Find where the given text appears and provide that cell's center as (X, Y) coordinate. 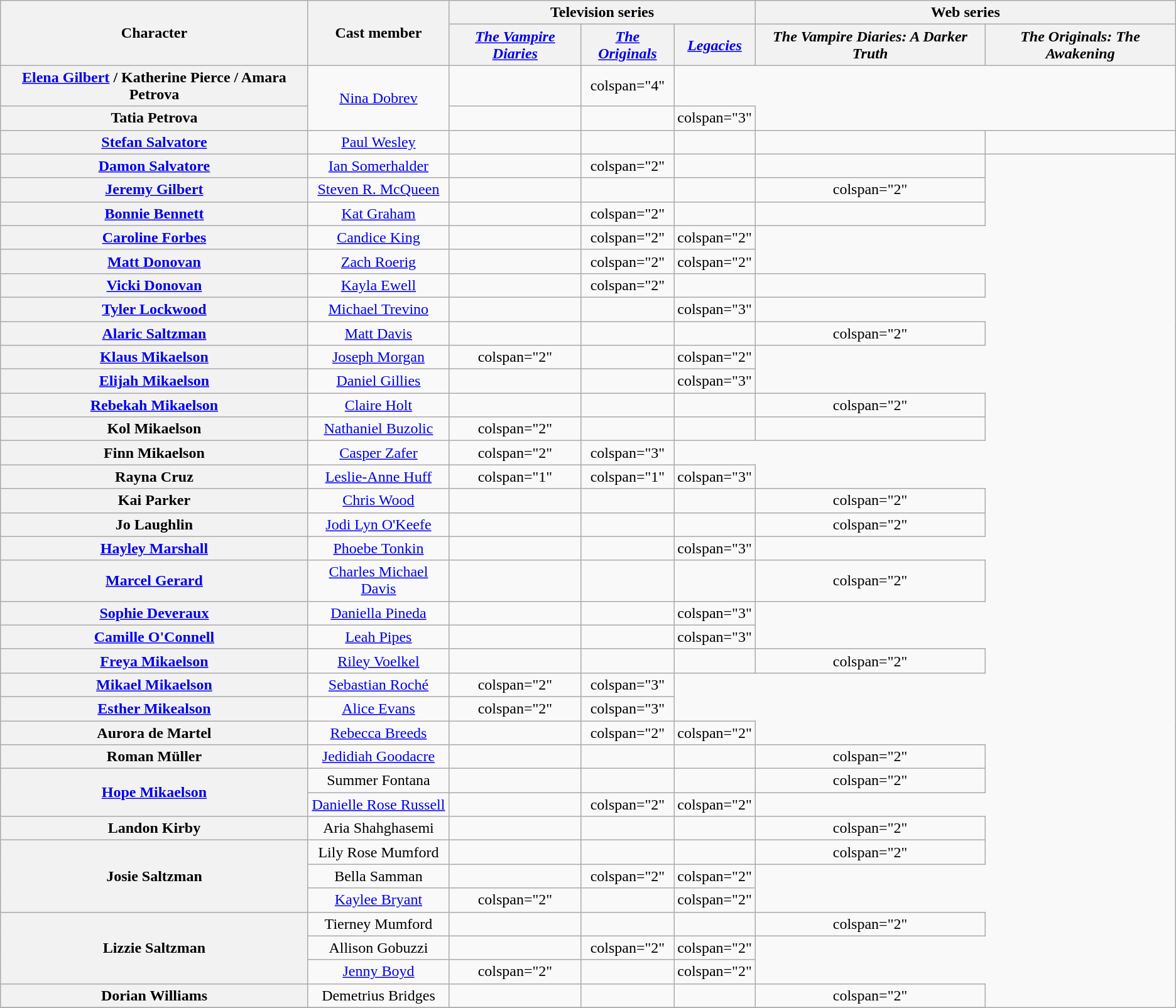
Jedidiah Goodacre (378, 757)
Michael Trevino (378, 309)
Web series (965, 13)
Klaus Mikaelson (155, 357)
Matt Donovan (155, 261)
Legacies (715, 45)
Daniella Pineda (378, 613)
Rebekah Mikaelson (155, 405)
Aurora de Martel (155, 733)
Summer Fontana (378, 781)
Kayla Ewell (378, 285)
Bella Samman (378, 876)
Nathaniel Buzolic (378, 429)
Charles Michael Davis (378, 580)
Candice King (378, 237)
Hope Mikaelson (155, 793)
Rayna Cruz (155, 477)
Daniel Gillies (378, 381)
Television series (602, 13)
Hayley Marshall (155, 548)
Elijah Mikaelson (155, 381)
Rebecca Breeds (378, 733)
Camille O'Connell (155, 637)
Stefan Salvatore (155, 142)
Sebastian Roché (378, 685)
Finn Mikaelson (155, 453)
Leah Pipes (378, 637)
Tatia Petrova (155, 118)
Kai Parker (155, 501)
Character (155, 33)
Nina Dobrev (378, 98)
Tyler Lockwood (155, 309)
Josie Saltzman (155, 876)
Claire Holt (378, 405)
Aria Shahghasemi (378, 828)
Lizzie Saltzman (155, 948)
Cast member (378, 33)
Kat Graham (378, 214)
Jodi Lyn O'Keefe (378, 524)
colspan="4" (628, 85)
Danielle Rose Russell (378, 805)
Kol Mikaelson (155, 429)
Lily Rose Mumford (378, 852)
Damon Salvatore (155, 166)
Jenny Boyd (378, 972)
Riley Voelkel (378, 661)
Leslie-Anne Huff (378, 477)
The Vampire Diaries (515, 45)
Mikael Mikaelson (155, 685)
Tierney Mumford (378, 924)
Casper Zafer (378, 453)
Sophie Deveraux (155, 613)
Landon Kirby (155, 828)
Elena Gilbert / Katherine Pierce / Amara Petrova (155, 85)
Marcel Gerard (155, 580)
The Originals: The Awakening (1081, 45)
Esther Mikealson (155, 708)
Freya Mikaelson (155, 661)
Roman Müller (155, 757)
Zach Roerig (378, 261)
Caroline Forbes (155, 237)
Allison Gobuzzi (378, 948)
Joseph Morgan (378, 357)
Matt Davis (378, 333)
Steven R. McQueen (378, 190)
Chris Wood (378, 501)
Phoebe Tonkin (378, 548)
Vicki Donovan (155, 285)
Jo Laughlin (155, 524)
Ian Somerhalder (378, 166)
Demetrius Bridges (378, 995)
Kaylee Bryant (378, 900)
Bonnie Bennett (155, 214)
The Vampire Diaries: A Darker Truth (870, 45)
The Originals (628, 45)
Dorian Williams (155, 995)
Paul Wesley (378, 142)
Alaric Saltzman (155, 333)
Jeremy Gilbert (155, 190)
Alice Evans (378, 708)
